Locate the cell with the specified text and output its [x, y] center coordinate. 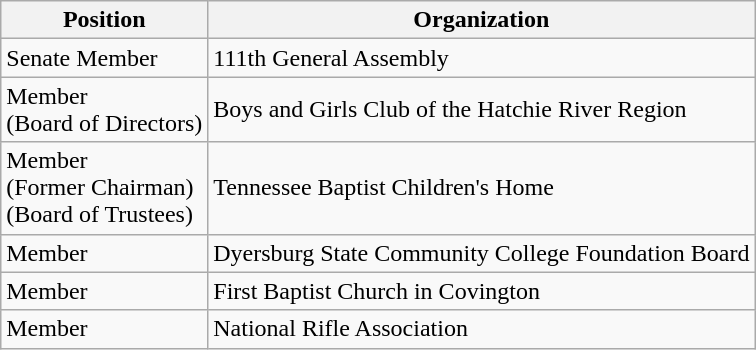
First Baptist Church in Covington [482, 291]
Senate Member [104, 58]
Tennessee Baptist Children's Home [482, 188]
National Rifle Association [482, 329]
Position [104, 20]
111th General Assembly [482, 58]
Member(Board of Directors) [104, 110]
Dyersburg State Community College Foundation Board [482, 253]
Boys and Girls Club of the Hatchie River Region [482, 110]
Member(Former Chairman)(Board of Trustees) [104, 188]
Organization [482, 20]
